Locate the cell with the specified text and output its (x, y) center coordinate. 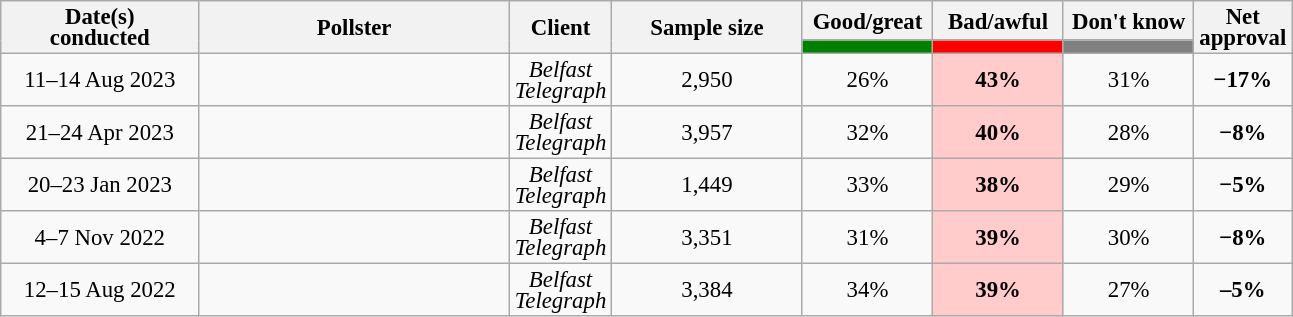
21–24 Apr 2023 (100, 132)
3,351 (708, 238)
Sample size (708, 28)
26% (868, 80)
27% (1128, 290)
33% (868, 186)
Client (560, 28)
2,950 (708, 80)
Don't know (1128, 20)
1,449 (708, 186)
3,957 (708, 132)
32% (868, 132)
40% (998, 132)
−17% (1243, 80)
Good/great (868, 20)
12–15 Aug 2022 (100, 290)
Net approval (1243, 28)
11–14 Aug 2023 (100, 80)
–5% (1243, 290)
34% (868, 290)
20–23 Jan 2023 (100, 186)
Bad/awful (998, 20)
3,384 (708, 290)
29% (1128, 186)
28% (1128, 132)
43% (998, 80)
38% (998, 186)
Pollster (354, 28)
−5% (1243, 186)
30% (1128, 238)
4–7 Nov 2022 (100, 238)
Date(s)conducted (100, 28)
